Extract the (x, y) coordinate from the center of the cell holding the provided text.  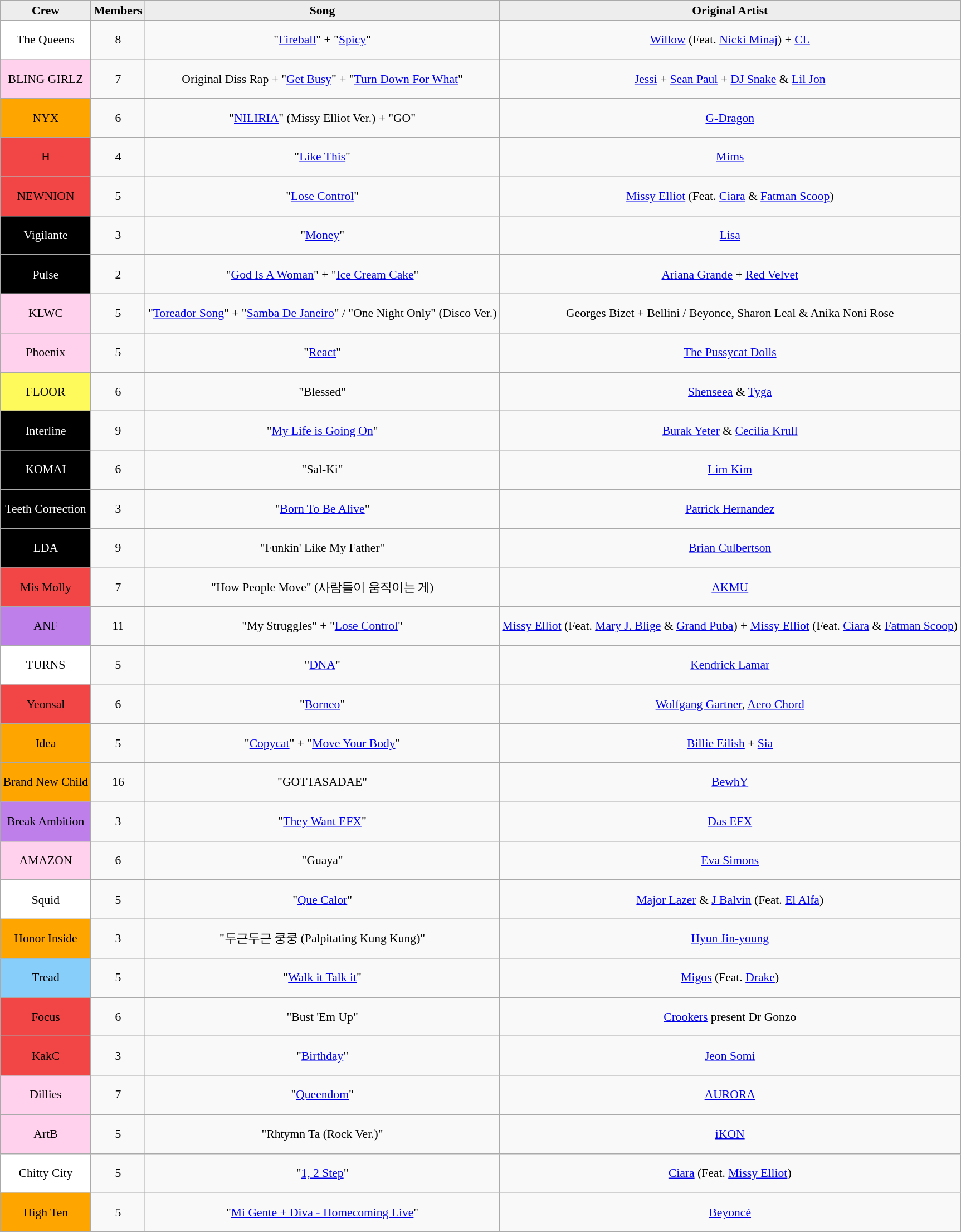
ArtB (46, 1134)
"Money" (323, 235)
BewhY (730, 782)
Eva Simons (730, 860)
Crew (46, 11)
"React" (323, 353)
Migos (Feat. Drake) (730, 978)
Patrick Hernandez (730, 509)
Vigilante (46, 235)
Song (323, 11)
Kendrick Lamar (730, 665)
Shenseea & Tyga (730, 392)
Interline (46, 431)
"My Life is Going On" (323, 431)
AMAZON (46, 860)
11 (118, 626)
The Pussycat Dolls (730, 353)
Yeonsal (46, 704)
"Queendom" (323, 1095)
KOMAI (46, 470)
The Queens (46, 40)
Missy Elliot (Feat. Ciara & Fatman Scoop) (730, 196)
Jessi + Sean Paul + DJ Snake & Lil Jon (730, 79)
iKON (730, 1134)
"1, 2 Step" (323, 1173)
"Birthday" (323, 1056)
Missy Elliot (Feat. Mary J. Blige & Grand Puba) + Missy Elliot (Feat. Ciara & Fatman Scoop) (730, 626)
AKMU (730, 587)
"Walk it Talk it" (323, 978)
Billie Eilish + Sia (730, 743)
Mims (730, 157)
16 (118, 782)
4 (118, 157)
KakC (46, 1056)
Chitty City (46, 1173)
"They Want EFX" (323, 821)
Ariana Grande + Red Velvet (730, 275)
AURORA (730, 1095)
"GOTTASADAE" (323, 782)
"Blessed" (323, 392)
Crookers present Dr Gonzo (730, 1017)
"NILIRIA" (Missy Elliot Ver.) + "GO" (323, 118)
NEWNION (46, 196)
Tread (46, 978)
FLOOR (46, 392)
Jeon Somi (730, 1056)
Lisa (730, 235)
"Fireball" + "Spicy" (323, 40)
Original Artist (730, 11)
Lim Kim (730, 470)
Wolfgang Gartner, Aero Chord (730, 704)
TURNS (46, 665)
"Borneo" (323, 704)
8 (118, 40)
Major Lazer & J Balvin (Feat. El Alfa) (730, 900)
Members (118, 11)
ANF (46, 626)
"God Is A Woman" + "Ice Cream Cake" (323, 275)
KLWC (46, 314)
Beyoncé (730, 1212)
Burak Yeter & Cecilia Krull (730, 431)
"Copycat" + "Move Your Body" (323, 743)
"Like This" (323, 157)
"Guaya" (323, 860)
"Mi Gente + Diva - Homecoming Live" (323, 1212)
"Bust 'Em Up" (323, 1017)
NYX (46, 118)
High Ten (46, 1212)
Willow (Feat. Nicki Minaj) + CL (730, 40)
Mis Molly (46, 587)
2 (118, 275)
Brian Culbertson (730, 548)
"Sal-Ki" (323, 470)
Idea (46, 743)
"DNA" (323, 665)
Georges Bizet + Bellini / Beyonce, Sharon Leal & Anika Noni Rose (730, 314)
"두근두근 쿵쿵 (Palpitating Kung Kung)" (323, 939)
G-Dragon (730, 118)
"Born To Be Alive" (323, 509)
Ciara (Feat. Missy Elliot) (730, 1173)
Dillies (46, 1095)
Honor Inside (46, 939)
"Funkin' Like My Father" (323, 548)
Pulse (46, 275)
Brand New Child (46, 782)
Original Diss Rap + "Get Busy" + "Turn Down For What" (323, 79)
Squid (46, 900)
"How People Move" (사람들이 움직이는 게) (323, 587)
Das EFX (730, 821)
H (46, 157)
Teeth Correction (46, 509)
"Toreador Song" + "Samba De Janeiro" / "One Night Only" (Disco Ver.) (323, 314)
"Que Calor" (323, 900)
Hyun Jin-young (730, 939)
Break Ambition (46, 821)
Focus (46, 1017)
"Lose Control" (323, 196)
BLING GIRLZ (46, 79)
Phoenix (46, 353)
"Rhtymn Ta (Rock Ver.)" (323, 1134)
LDA (46, 548)
"My Struggles" + "Lose Control" (323, 626)
